Pinpoint the cell where the given text exists, returning its [X, Y] midpoint coordinate. 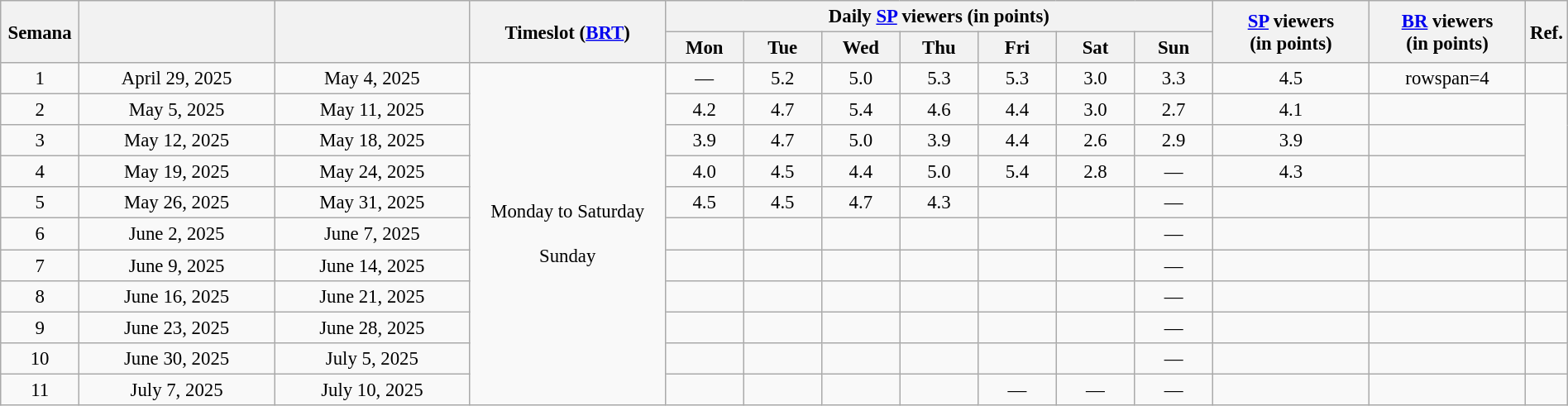
June 21, 2025 [372, 296]
Timeslot (BRT) [567, 31]
May 5, 2025 [176, 110]
April 29, 2025 [176, 79]
1 [40, 79]
4 [40, 172]
June 14, 2025 [372, 265]
6 [40, 234]
June 9, 2025 [176, 265]
June 23, 2025 [176, 327]
Monday to SaturdaySunday [567, 234]
4.1 [1290, 110]
May 31, 2025 [372, 203]
Semana [40, 31]
8 [40, 296]
4.6 [939, 110]
2.9 [1174, 141]
May 11, 2025 [372, 110]
May 19, 2025 [176, 172]
May 4, 2025 [372, 79]
2 [40, 110]
July 5, 2025 [372, 358]
5.2 [782, 79]
3 [40, 141]
9 [40, 327]
Sat [1095, 48]
June 28, 2025 [372, 327]
3.3 [1174, 79]
7 [40, 265]
10 [40, 358]
June 2, 2025 [176, 234]
BR viewers(in points) [1447, 31]
2.6 [1095, 141]
Fri [1017, 48]
4.0 [705, 172]
2.8 [1095, 172]
Mon [705, 48]
June 30, 2025 [176, 358]
Ref. [1546, 31]
May 24, 2025 [372, 172]
Tue [782, 48]
Sun [1174, 48]
11 [40, 389]
May 12, 2025 [176, 141]
4.2 [705, 110]
June 16, 2025 [176, 296]
May 18, 2025 [372, 141]
Thu [939, 48]
2.7 [1174, 110]
May 26, 2025 [176, 203]
SP viewers(in points) [1290, 31]
July 7, 2025 [176, 389]
June 7, 2025 [372, 234]
Daily SP viewers (in points) [939, 17]
5 [40, 203]
Wed [862, 48]
rowspan=4 [1447, 79]
July 10, 2025 [372, 389]
